Locate the cell with the specified text and output its (X, Y) center coordinate. 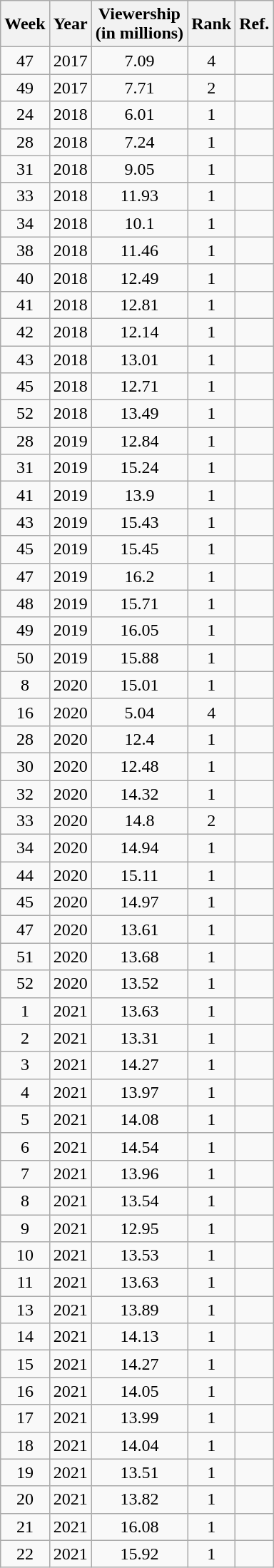
3 (25, 1065)
50 (25, 658)
9 (25, 1228)
13.52 (139, 984)
40 (25, 278)
13.31 (139, 1038)
19 (25, 1472)
11.46 (139, 250)
5.04 (139, 712)
14.8 (139, 821)
21 (25, 1527)
44 (25, 875)
14.13 (139, 1337)
7.09 (139, 61)
24 (25, 115)
16.08 (139, 1527)
12.48 (139, 766)
7.71 (139, 88)
Viewership(in millions) (139, 24)
15 (25, 1364)
12.49 (139, 278)
13.96 (139, 1174)
12.4 (139, 739)
Rank (211, 24)
15.01 (139, 685)
48 (25, 604)
14.97 (139, 902)
15.88 (139, 658)
22 (25, 1554)
12.84 (139, 441)
12.14 (139, 332)
13.51 (139, 1472)
42 (25, 332)
13 (25, 1310)
13.97 (139, 1092)
13.01 (139, 359)
18 (25, 1445)
13.54 (139, 1201)
11.93 (139, 196)
13.99 (139, 1418)
38 (25, 250)
16.05 (139, 631)
15.43 (139, 522)
14.04 (139, 1445)
12.71 (139, 387)
30 (25, 766)
Year (70, 24)
17 (25, 1418)
12.81 (139, 305)
15.92 (139, 1554)
13.82 (139, 1500)
11 (25, 1283)
14.08 (139, 1119)
5 (25, 1119)
Ref. (254, 24)
20 (25, 1500)
14.05 (139, 1391)
6 (25, 1146)
13.9 (139, 495)
9.05 (139, 169)
10.1 (139, 223)
13.53 (139, 1256)
15.45 (139, 549)
32 (25, 794)
14.94 (139, 848)
13.49 (139, 414)
7.24 (139, 142)
12.95 (139, 1228)
13.61 (139, 930)
13.68 (139, 957)
15.24 (139, 468)
15.11 (139, 875)
15.71 (139, 604)
14.54 (139, 1146)
14.32 (139, 794)
51 (25, 957)
Week (25, 24)
7 (25, 1174)
6.01 (139, 115)
10 (25, 1256)
13.89 (139, 1310)
14 (25, 1337)
16.2 (139, 576)
